Identify which cell holds the provided text, then report its [X, Y] central coordinate. 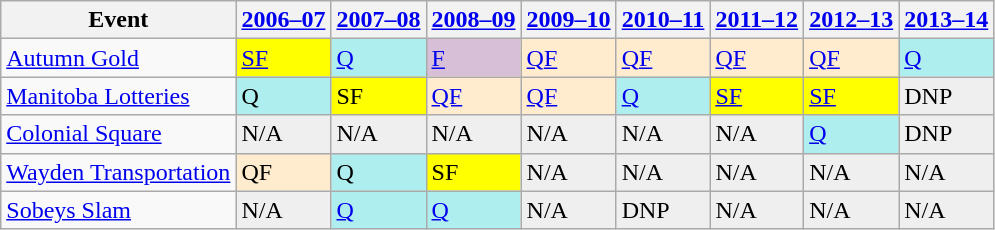
2006–07 [284, 20]
Colonial Square [118, 134]
2007–08 [378, 20]
2011–12 [757, 20]
2013–14 [946, 20]
2008–09 [474, 20]
Sobeys Slam [118, 210]
F [474, 58]
2009–10 [568, 20]
2010–11 [663, 20]
Event [118, 20]
Wayden Transportation [118, 172]
Autumn Gold [118, 58]
Manitoba Lotteries [118, 96]
2012–13 [852, 20]
